Find where the given text appears and provide that cell's center as [X, Y] coordinate. 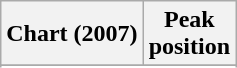
Peak position [189, 34]
Chart (2007) [72, 34]
